Determine the [x, y] coordinate at the center of the cell enclosing the given text.  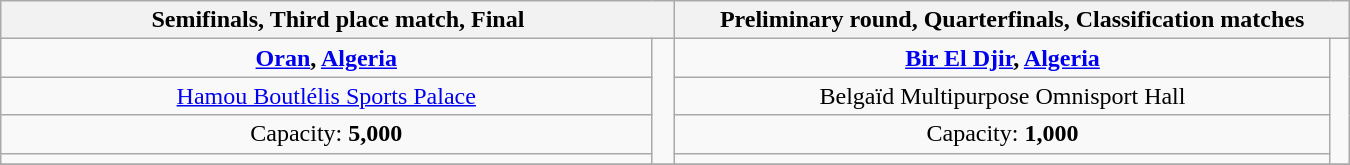
Bir El Djir, Algeria [1002, 58]
Capacity: 5,000 [326, 134]
Semifinals, Third place match, Final [338, 20]
Belgaïd Multipurpose Omnisport Hall [1002, 96]
Capacity: 1,000 [1002, 134]
Preliminary round, Quarterfinals, Classification matches [1012, 20]
Hamou Boutlélis Sports Palace [326, 96]
Oran, Algeria [326, 58]
